Provide the (X, Y) coordinate of the cell's center where the given text is located.  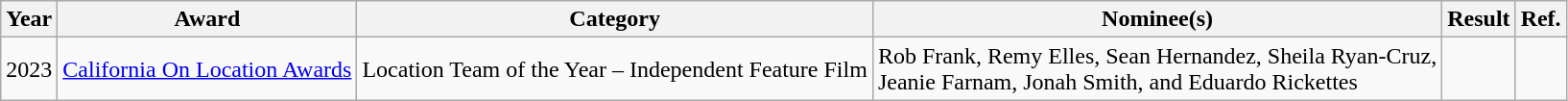
Result (1479, 19)
Rob Frank, Remy Elles, Sean Hernandez, Sheila Ryan-Cruz, Jeanie Farnam, Jonah Smith, and Eduardo Rickettes (1157, 69)
Category (614, 19)
Award (207, 19)
Location Team of the Year – Independent Feature Film (614, 69)
California On Location Awards (207, 69)
Ref. (1541, 19)
Nominee(s) (1157, 19)
2023 (29, 69)
Year (29, 19)
